Pinpoint the cell where the given text exists, returning its [x, y] midpoint coordinate. 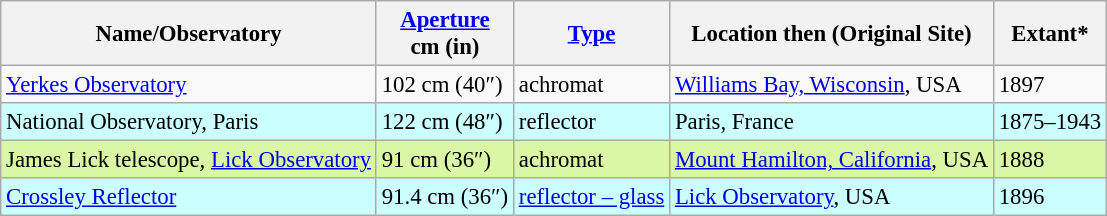
91 cm (36″) [444, 160]
Extant* [1050, 34]
102 cm (40″) [444, 85]
Name/Observatory [189, 34]
1896 [1050, 197]
Paris, France [832, 122]
Yerkes Observatory [189, 85]
1897 [1050, 85]
reflector – glass [591, 197]
National Observatory, Paris [189, 122]
Location then (Original Site) [832, 34]
Williams Bay, Wisconsin, USA [832, 85]
Mount Hamilton, California, USA [832, 160]
reflector [591, 122]
91.4 cm (36″) [444, 197]
Aperture cm (in) [444, 34]
122 cm (48″) [444, 122]
1888 [1050, 160]
Type [591, 34]
Crossley Reflector [189, 197]
1875–1943 [1050, 122]
Lick Observatory, USA [832, 197]
James Lick telescope, Lick Observatory [189, 160]
